Pinpoint the cell where the given text exists, returning its (x, y) midpoint coordinate. 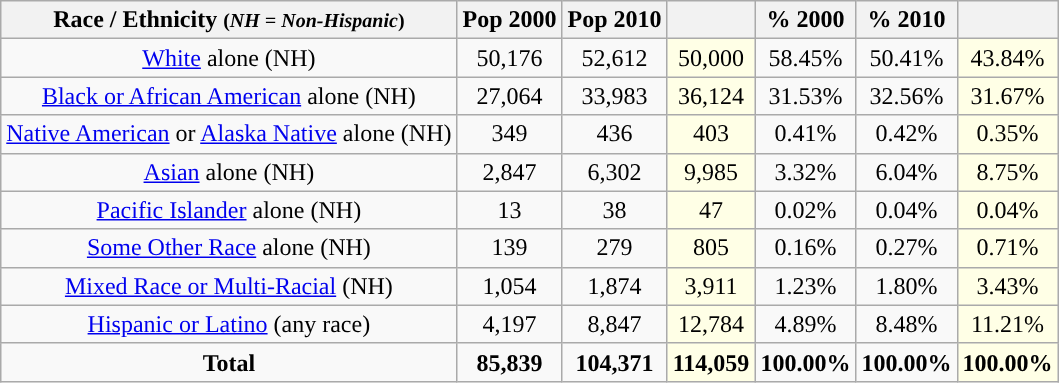
3.32% (806, 172)
43.84% (1008, 58)
% 2010 (906, 20)
9,985 (711, 172)
114,059 (711, 362)
349 (510, 134)
8.48% (906, 324)
0.42% (906, 134)
Some Other Race alone (NH) (229, 248)
85,839 (510, 362)
805 (711, 248)
1.23% (806, 286)
0.71% (1008, 248)
3,911 (711, 286)
0.41% (806, 134)
Hispanic or Latino (any race) (229, 324)
3.43% (1008, 286)
139 (510, 248)
Native American or Alaska Native alone (NH) (229, 134)
Mixed Race or Multi-Racial (NH) (229, 286)
31.67% (1008, 96)
50,176 (510, 58)
104,371 (614, 362)
0.16% (806, 248)
1,874 (614, 286)
Black or African American alone (NH) (229, 96)
Pop 2000 (510, 20)
White alone (NH) (229, 58)
436 (614, 134)
33,983 (614, 96)
Asian alone (NH) (229, 172)
31.53% (806, 96)
58.45% (806, 58)
Total (229, 362)
52,612 (614, 58)
27,064 (510, 96)
6,302 (614, 172)
32.56% (906, 96)
279 (614, 248)
1,054 (510, 286)
8,847 (614, 324)
4.89% (806, 324)
Pacific Islander alone (NH) (229, 210)
2,847 (510, 172)
50.41% (906, 58)
12,784 (711, 324)
11.21% (1008, 324)
38 (614, 210)
47 (711, 210)
Pop 2010 (614, 20)
36,124 (711, 96)
0.27% (906, 248)
Race / Ethnicity (NH = Non-Hispanic) (229, 20)
6.04% (906, 172)
50,000 (711, 58)
0.02% (806, 210)
8.75% (1008, 172)
403 (711, 134)
1.80% (906, 286)
0.35% (1008, 134)
13 (510, 210)
% 2000 (806, 20)
4,197 (510, 324)
